Capture the cell that displays the provided text and extract its [x, y] central coordinate. 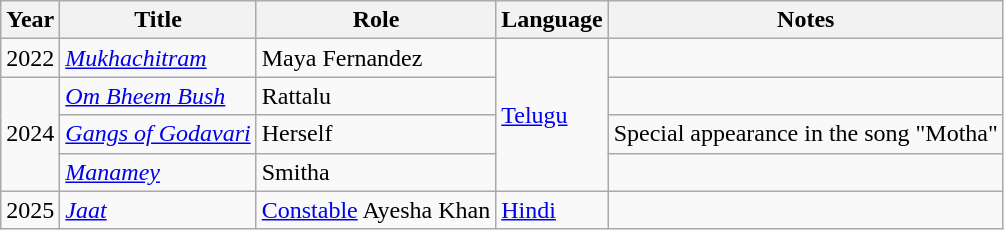
Constable Ayesha Khan [376, 210]
Gangs of Godavari [158, 134]
Hindi [552, 210]
Rattalu [376, 96]
Herself [376, 134]
Year [30, 20]
Special appearance in the song "Motha" [806, 134]
Maya Fernandez [376, 58]
2025 [30, 210]
Manamey [158, 172]
Smitha [376, 172]
Language [552, 20]
Notes [806, 20]
Telugu [552, 115]
Role [376, 20]
Om Bheem Bush [158, 96]
2024 [30, 134]
2022 [30, 58]
Mukhachitram [158, 58]
Title [158, 20]
Jaat [158, 210]
